Provide the [x, y] coordinate of the cell's center where the given text is located.  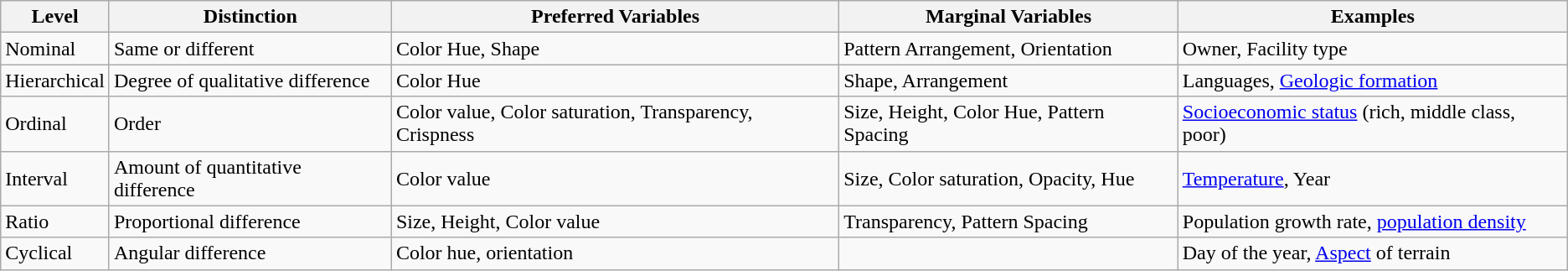
Size, Color saturation, Opacity, Hue [1008, 178]
Color Hue, Shape [615, 49]
Preferred Variables [615, 17]
Proportional difference [250, 221]
Owner, Facility type [1372, 49]
Cyclical [55, 253]
Distinction [250, 17]
Ratio [55, 221]
Level [55, 17]
Color Hue [615, 81]
Hierarchical [55, 81]
Marginal Variables [1008, 17]
Languages, Geologic formation [1372, 81]
Socioeconomic status (rich, middle class, poor) [1372, 124]
Color value [615, 178]
Shape, Arrangement [1008, 81]
Examples [1372, 17]
Transparency, Pattern Spacing [1008, 221]
Pattern Arrangement, Orientation [1008, 49]
Size, Height, Color value [615, 221]
Day of the year, Aspect of terrain [1372, 253]
Interval [55, 178]
Temperature, Year [1372, 178]
Color hue, orientation [615, 253]
Population growth rate, population density [1372, 221]
Ordinal [55, 124]
Same or different [250, 49]
Order [250, 124]
Angular difference [250, 253]
Nominal [55, 49]
Color value, Color saturation, Transparency, Crispness [615, 124]
Amount of quantitative difference [250, 178]
Size, Height, Color Hue, Pattern Spacing [1008, 124]
Degree of qualitative difference [250, 81]
